Scan for the cell matching the given text and deliver its (X, Y) coordinate at center. 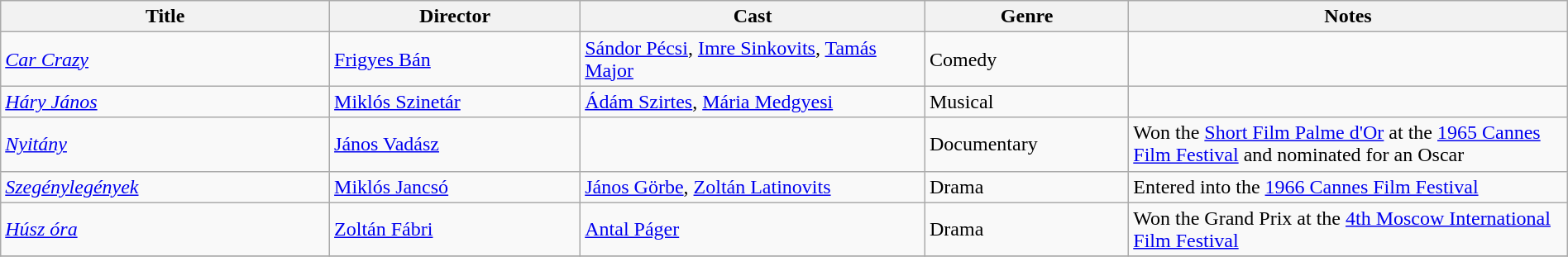
Notes (1348, 17)
Antal Páger (753, 230)
Sándor Pécsi, Imre Sinkovits, Tamás Major (753, 59)
Háry János (165, 102)
Car Crazy (165, 59)
Miklós Jancsó (455, 187)
Won the Short Film Palme d'Or at the 1965 Cannes Film Festival and nominated for an Oscar (1348, 144)
Director (455, 17)
Genre (1026, 17)
Documentary (1026, 144)
János Görbe, Zoltán Latinovits (753, 187)
Nyitány (165, 144)
Comedy (1026, 59)
Title (165, 17)
Szegénylegények (165, 187)
Ádám Szirtes, Mária Medgyesi (753, 102)
Frigyes Bán (455, 59)
Zoltán Fábri (455, 230)
Cast (753, 17)
Húsz óra (165, 230)
Musical (1026, 102)
Won the Grand Prix at the 4th Moscow International Film Festival (1348, 230)
János Vadász (455, 144)
Entered into the 1966 Cannes Film Festival (1348, 187)
Miklós Szinetár (455, 102)
